From the cell containing the given text, extract its center point as (x, y) coordinate. 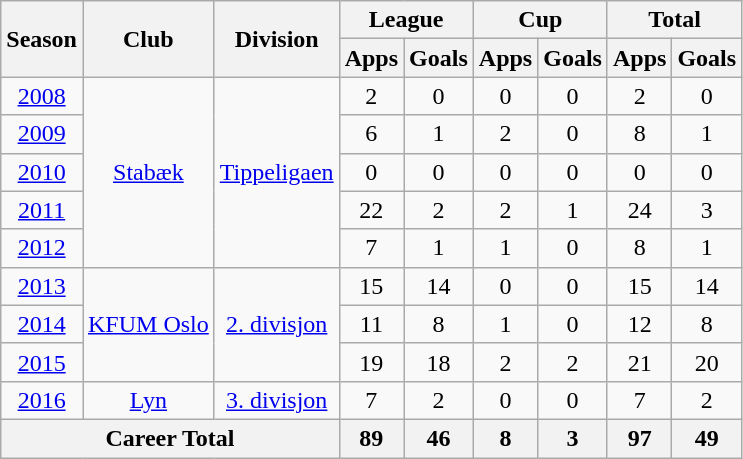
11 (371, 324)
2. divisjon (276, 324)
2010 (42, 172)
18 (439, 362)
46 (439, 438)
Cup (540, 20)
Total (674, 20)
League (406, 20)
89 (371, 438)
Tippeligaen (276, 172)
2014 (42, 324)
21 (639, 362)
12 (639, 324)
2009 (42, 134)
2016 (42, 400)
20 (707, 362)
Lyn (148, 400)
2013 (42, 286)
Division (276, 39)
97 (639, 438)
2011 (42, 210)
Stabæk (148, 172)
6 (371, 134)
19 (371, 362)
22 (371, 210)
Career Total (170, 438)
2012 (42, 248)
3. divisjon (276, 400)
2008 (42, 96)
KFUM Oslo (148, 324)
Club (148, 39)
49 (707, 438)
Season (42, 39)
2015 (42, 362)
24 (639, 210)
